Provide the (x, y) coordinate of the cell's center where the given text is located.  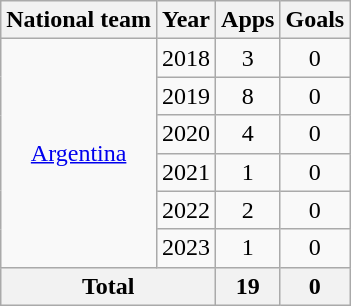
2022 (186, 210)
2 (248, 210)
2019 (186, 96)
2021 (186, 172)
2018 (186, 58)
Argentina (79, 153)
19 (248, 286)
Total (108, 286)
2020 (186, 134)
National team (79, 20)
Goals (315, 20)
2023 (186, 248)
Year (186, 20)
4 (248, 134)
3 (248, 58)
Apps (248, 20)
8 (248, 96)
